For the text-containing cell, return its midpoint in (X, Y) coordinate format. 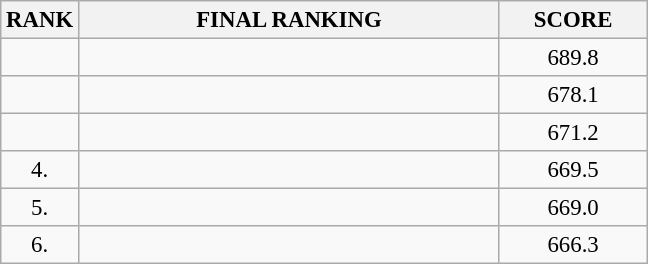
666.3 (572, 245)
689.8 (572, 58)
RANK (40, 20)
6. (40, 245)
671.2 (572, 133)
669.5 (572, 170)
669.0 (572, 208)
4. (40, 170)
FINAL RANKING (288, 20)
678.1 (572, 95)
SCORE (572, 20)
5. (40, 208)
